Return the (x, y) coordinate for the center point of the cell that contains the specified text.  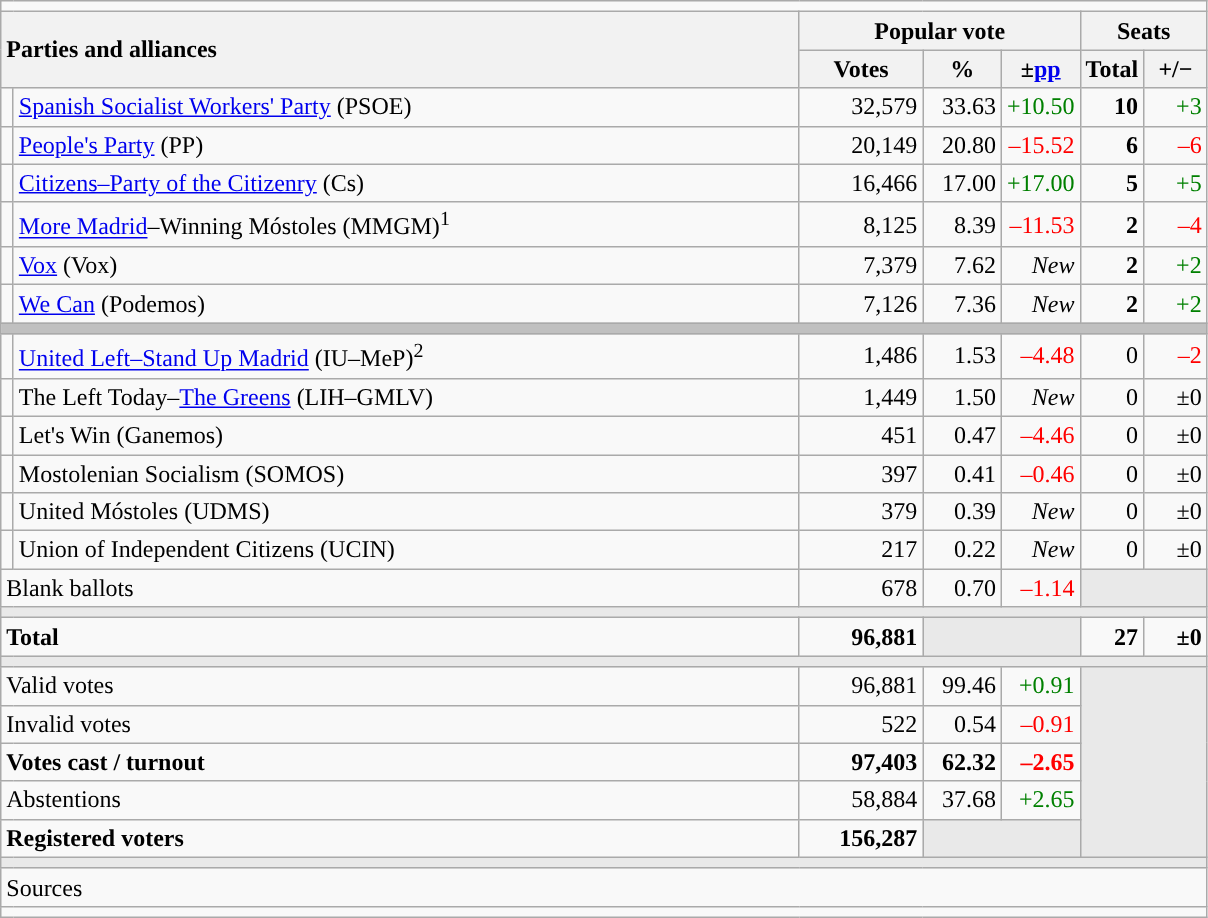
6 (1112, 145)
–1.14 (1040, 588)
58,884 (861, 800)
Seats (1144, 31)
1.50 (962, 397)
+3 (1176, 107)
United Left–Stand Up Madrid (IU–MeP)2 (406, 356)
The Left Today–The Greens (LIH–GMLV) (406, 397)
Invalid votes (400, 724)
Citizens–Party of the Citizenry (Cs) (406, 183)
+2.65 (1040, 800)
0.39 (962, 512)
7,379 (861, 266)
62.32 (962, 762)
37.68 (962, 800)
7.36 (962, 304)
0.47 (962, 435)
Abstentions (400, 800)
678 (861, 588)
Votes (861, 69)
Spanish Socialist Workers' Party (PSOE) (406, 107)
–4.48 (1040, 356)
–2.65 (1040, 762)
397 (861, 474)
1,486 (861, 356)
% (962, 69)
8,125 (861, 224)
1.53 (962, 356)
–2 (1176, 356)
+17.00 (1040, 183)
±pp (1040, 69)
451 (861, 435)
17.00 (962, 183)
7.62 (962, 266)
0.41 (962, 474)
Vox (Vox) (406, 266)
32,579 (861, 107)
5 (1112, 183)
99.46 (962, 686)
+/− (1176, 69)
20.80 (962, 145)
People's Party (PP) (406, 145)
–15.52 (1040, 145)
–0.91 (1040, 724)
United Móstoles (UDMS) (406, 512)
16,466 (861, 183)
Valid votes (400, 686)
+0.91 (1040, 686)
156,287 (861, 838)
8.39 (962, 224)
Parties and alliances (400, 50)
0.70 (962, 588)
27 (1112, 637)
217 (861, 550)
We Can (Podemos) (406, 304)
More Madrid–Winning Móstoles (MMGM)1 (406, 224)
Sources (604, 887)
Let's Win (Ganemos) (406, 435)
–4 (1176, 224)
+10.50 (1040, 107)
–6 (1176, 145)
1,449 (861, 397)
Blank ballots (400, 588)
Mostolenian Socialism (SOMOS) (406, 474)
97,403 (861, 762)
Votes cast / turnout (400, 762)
Popular vote (940, 31)
Registered voters (400, 838)
Union of Independent Citizens (UCIN) (406, 550)
33.63 (962, 107)
0.22 (962, 550)
7,126 (861, 304)
+5 (1176, 183)
522 (861, 724)
20,149 (861, 145)
10 (1112, 107)
–11.53 (1040, 224)
–4.46 (1040, 435)
–0.46 (1040, 474)
379 (861, 512)
0.54 (962, 724)
